Pinpoint the cell where the given text exists, returning its (x, y) midpoint coordinate. 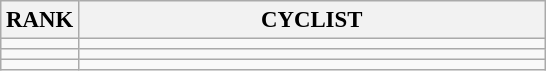
CYCLIST (312, 20)
RANK (40, 20)
